Search for the cell housing the specified text and yield its (x, y) center coordinate. 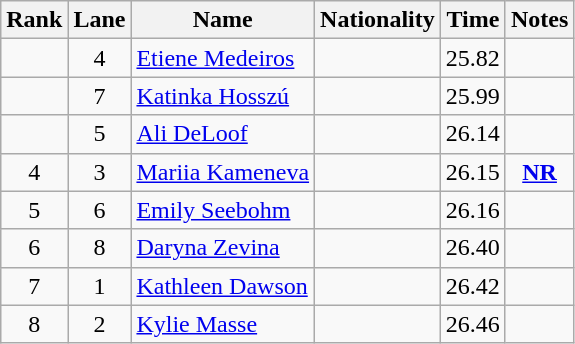
Kylie Masse (223, 324)
Kathleen Dawson (223, 286)
Notes (539, 20)
26.46 (472, 324)
26.15 (472, 172)
Mariia Kameneva (223, 172)
Ali DeLoof (223, 134)
26.40 (472, 248)
25.82 (472, 58)
26.42 (472, 286)
25.99 (472, 96)
Katinka Hosszú (223, 96)
Daryna Zevina (223, 248)
Nationality (378, 20)
Emily Seebohm (223, 210)
2 (100, 324)
Rank (34, 20)
NR (539, 172)
Etiene Medeiros (223, 58)
26.14 (472, 134)
Time (472, 20)
1 (100, 286)
Name (223, 20)
Lane (100, 20)
3 (100, 172)
26.16 (472, 210)
